Output the [X, Y] coordinate of the center of the cell containing the given text.  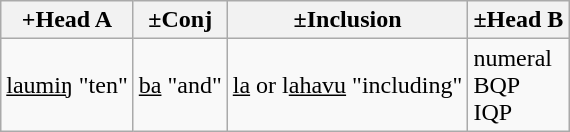
ba "and" [180, 85]
+Head A [68, 20]
±Inclusion [348, 20]
laumiŋ "ten" [68, 85]
numeralBQPIQP [518, 85]
la or lahavu "including" [348, 85]
±Head B [518, 20]
±Conj [180, 20]
